Find where the given text appears and provide that cell's center as (X, Y) coordinate. 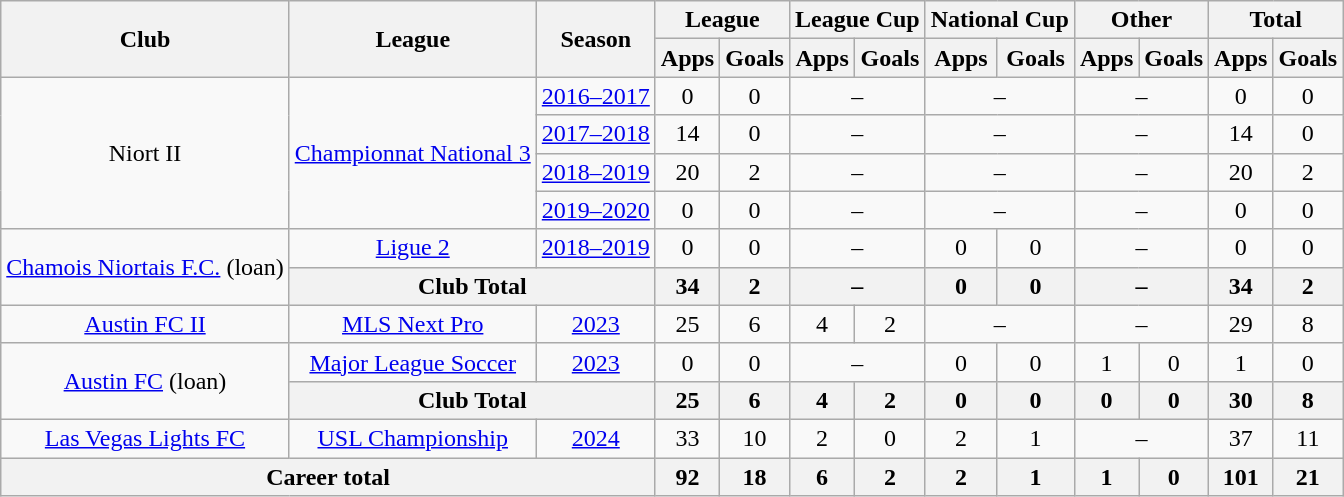
Major League Soccer (412, 362)
30 (1241, 400)
2017–2018 (596, 134)
Total (1276, 20)
37 (1241, 438)
33 (687, 438)
Career total (328, 477)
18 (755, 477)
Chamois Niortais F.C. (loan) (145, 267)
Austin FC II (145, 324)
Ligue 2 (412, 248)
Championnat National 3 (412, 153)
League Cup (857, 20)
101 (1241, 477)
Las Vegas Lights FC (145, 438)
Other (1141, 20)
Club (145, 39)
2016–2017 (596, 96)
21 (1308, 477)
2024 (596, 438)
11 (1308, 438)
Austin FC (loan) (145, 381)
2019–2020 (596, 210)
USL Championship (412, 438)
MLS Next Pro (412, 324)
Season (596, 39)
10 (755, 438)
National Cup (1000, 20)
29 (1241, 324)
92 (687, 477)
Niort II (145, 153)
